Locate the cell with the specified text and output its (x, y) center coordinate. 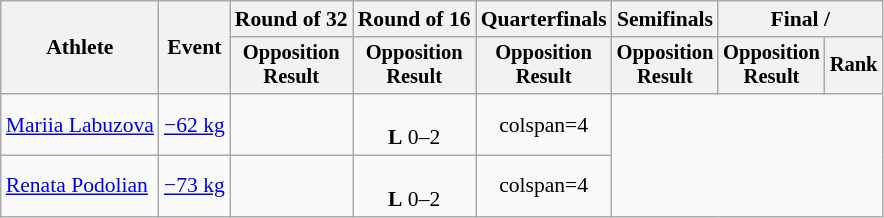
Final / (800, 19)
Rank (854, 66)
Renata Podolian (80, 186)
Round of 32 (292, 19)
Athlete (80, 48)
−73 kg (194, 186)
−62 kg (194, 124)
Event (194, 48)
Mariia Labuzova (80, 124)
Semifinals (666, 19)
Round of 16 (414, 19)
Quarterfinals (544, 19)
